Extract the (x, y) coordinate from the center of the cell holding the provided text.  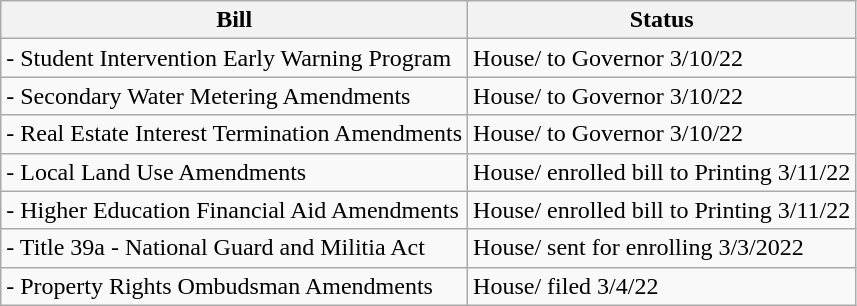
Bill (234, 20)
- Student Intervention Early Warning Program (234, 58)
House/ filed 3/4/22 (662, 286)
- Real Estate Interest Termination Amendments (234, 134)
- Title 39a - National Guard and Militia Act (234, 248)
House/ sent for enrolling 3/3/2022 (662, 248)
- Secondary Water Metering Amendments (234, 96)
- Higher Education Financial Aid Amendments (234, 210)
- Local Land Use Amendments (234, 172)
- Property Rights Ombudsman Amendments (234, 286)
Status (662, 20)
